Determine the [X, Y] coordinate at the center of the cell enclosing the given text.  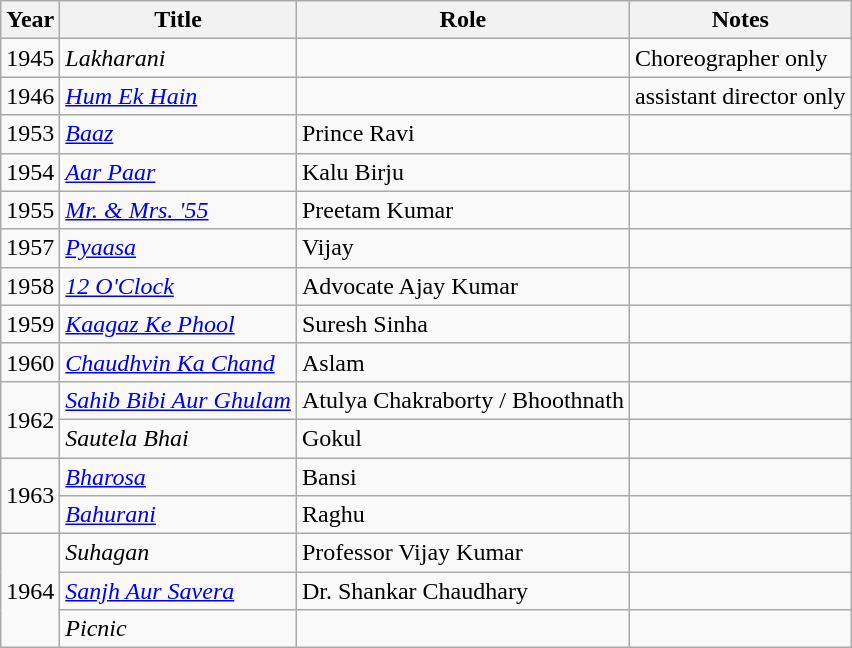
Pyaasa [178, 248]
Vijay [462, 248]
Sautela Bhai [178, 438]
Title [178, 20]
Raghu [462, 515]
1957 [30, 248]
Atulya Chakraborty / Bhoothnath [462, 400]
12 O'Clock [178, 286]
Aslam [462, 362]
1954 [30, 172]
1946 [30, 96]
Lakharani [178, 58]
1953 [30, 134]
Preetam Kumar [462, 210]
Gokul [462, 438]
Choreographer only [740, 58]
1959 [30, 324]
Sanjh Aur Savera [178, 591]
Bharosa [178, 477]
Bansi [462, 477]
Aar Paar [178, 172]
Kalu Birju [462, 172]
Hum Ek Hain [178, 96]
Professor Vijay Kumar [462, 553]
Role [462, 20]
Dr. Shankar Chaudhary [462, 591]
1958 [30, 286]
1945 [30, 58]
Suhagan [178, 553]
Mr. & Mrs. '55 [178, 210]
Bahurani [178, 515]
Sahib Bibi Aur Ghulam [178, 400]
1960 [30, 362]
1964 [30, 591]
Picnic [178, 629]
1963 [30, 496]
Baaz [178, 134]
Suresh Sinha [462, 324]
1955 [30, 210]
assistant director only [740, 96]
Chaudhvin Ka Chand [178, 362]
Year [30, 20]
1962 [30, 419]
Prince Ravi [462, 134]
Advocate Ajay Kumar [462, 286]
Kaagaz Ke Phool [178, 324]
Notes [740, 20]
